Pinpoint the cell where the given text exists, returning its [X, Y] midpoint coordinate. 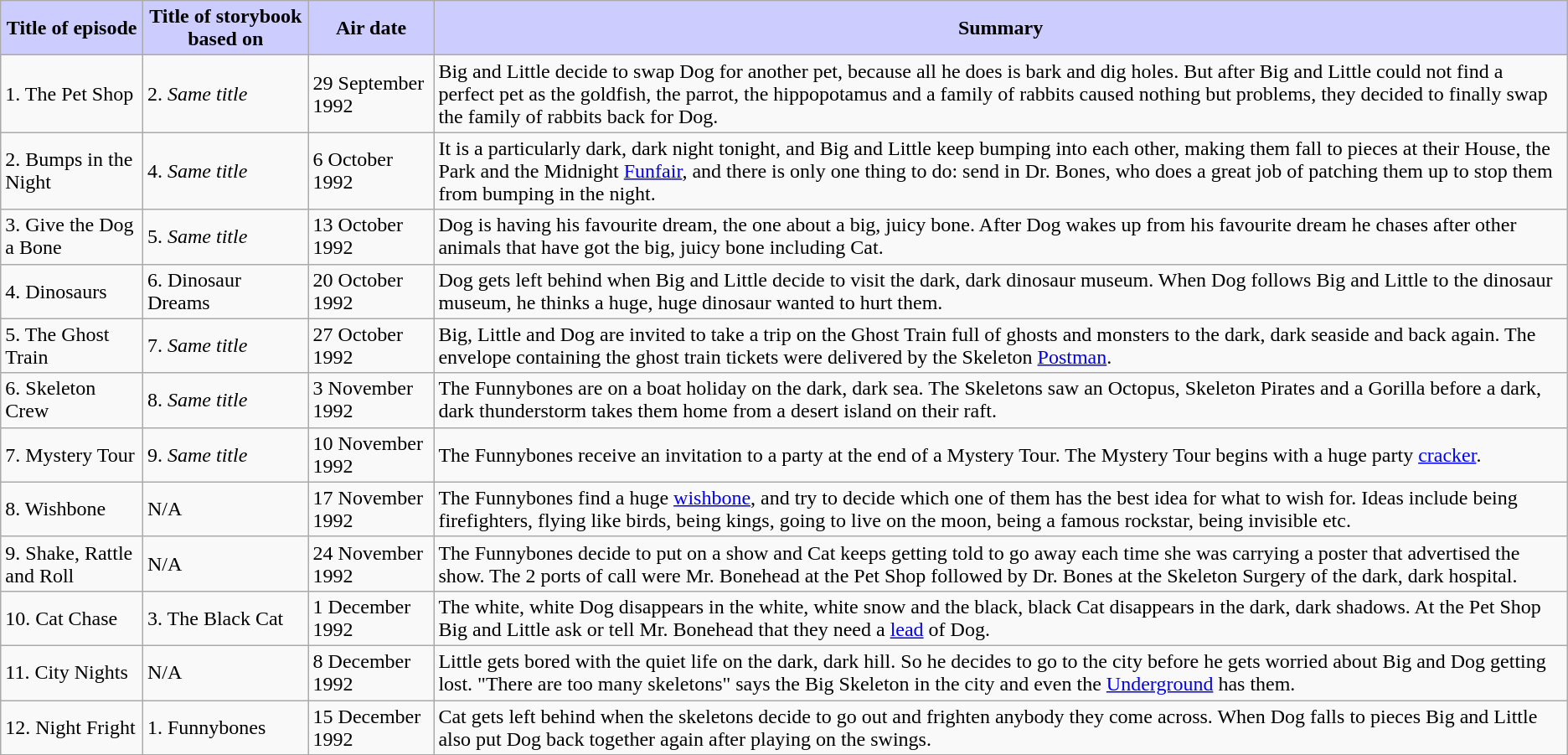
3. Give the Dog a Bone [72, 236]
29 September 1992 [371, 94]
6. Dinosaur Dreams [225, 292]
11. City Nights [72, 672]
9. Same title [225, 454]
1 December 1992 [371, 618]
17 November 1992 [371, 509]
Title of storybook based on [225, 28]
12. Night Fright [72, 727]
3 November 1992 [371, 401]
10. Cat Chase [72, 618]
Title of episode [72, 28]
3. The Black Cat [225, 618]
5. The Ghost Train [72, 345]
15 December 1992 [371, 727]
8. Same title [225, 401]
2. Bumps in the Night [72, 171]
4. Same title [225, 171]
24 November 1992 [371, 563]
6 October 1992 [371, 171]
Air date [371, 28]
10 November 1992 [371, 454]
5. Same title [225, 236]
20 October 1992 [371, 292]
Summary [1000, 28]
9. Shake, Rattle and Roll [72, 563]
8 December 1992 [371, 672]
8. Wishbone [72, 509]
7. Mystery Tour [72, 454]
1. The Pet Shop [72, 94]
13 October 1992 [371, 236]
1. Funnybones [225, 727]
7. Same title [225, 345]
27 October 1992 [371, 345]
6. Skeleton Crew [72, 401]
4. Dinosaurs [72, 292]
The Funnybones receive an invitation to a party at the end of a Mystery Tour. The Mystery Tour begins with a huge party cracker. [1000, 454]
2. Same title [225, 94]
